Return (x, y) of the center of cell containing provided text 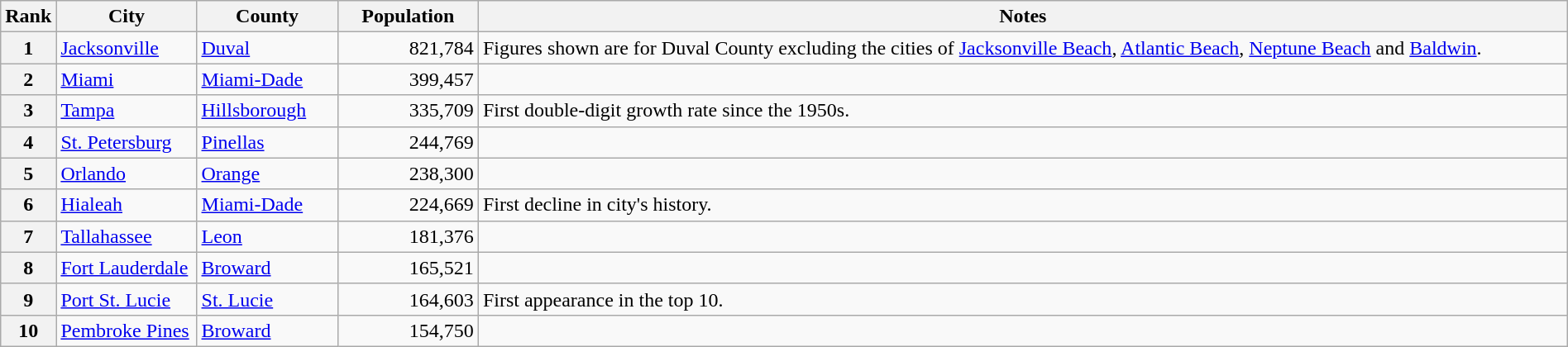
Orlando (127, 173)
St. Lucie (267, 299)
335,709 (408, 111)
2 (28, 79)
Population (408, 17)
Fort Lauderdale (127, 268)
165,521 (408, 268)
5 (28, 173)
Tallahassee (127, 236)
Pembroke Pines (127, 330)
6 (28, 205)
First decline in city's history. (1022, 205)
Pinellas (267, 142)
7 (28, 236)
Hillsborough (267, 111)
244,769 (408, 142)
Jacksonville (127, 48)
City (127, 17)
Port St. Lucie (127, 299)
Duval (267, 48)
Hialeah (127, 205)
Rank (28, 17)
9 (28, 299)
3 (28, 111)
10 (28, 330)
181,376 (408, 236)
224,669 (408, 205)
238,300 (408, 173)
1 (28, 48)
County (267, 17)
St. Petersburg (127, 142)
Leon (267, 236)
Notes (1022, 17)
Miami (127, 79)
8 (28, 268)
First double-digit growth rate since the 1950s. (1022, 111)
164,603 (408, 299)
154,750 (408, 330)
821,784 (408, 48)
Tampa (127, 111)
First appearance in the top 10. (1022, 299)
4 (28, 142)
Orange (267, 173)
Figures shown are for Duval County excluding the cities of Jacksonville Beach, Atlantic Beach, Neptune Beach and Baldwin. (1022, 48)
399,457 (408, 79)
